Extract the (X, Y) coordinate from the center of the cell holding the provided text.  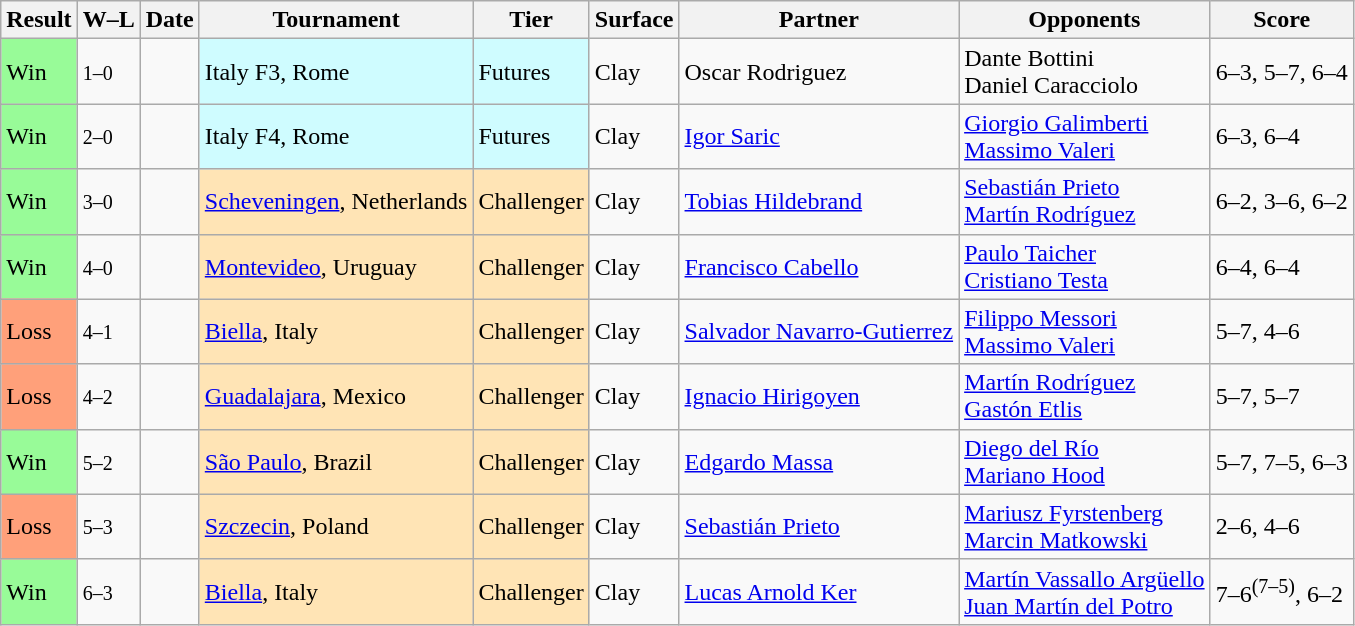
Tobias Hildebrand (819, 202)
Szczecin, Poland (336, 526)
Oscar Rodriguez (819, 72)
Mariusz Fyrstenberg Marcin Matkowski (1085, 526)
6–4, 6–4 (1282, 266)
Diego del Río Mariano Hood (1085, 462)
Sebastián Prieto Martín Rodríguez (1085, 202)
Date (170, 20)
6–2, 3–6, 6–2 (1282, 202)
Ignacio Hirigoyen (819, 396)
Lucas Arnold Ker (819, 592)
Italy F4, Rome (336, 136)
Giorgio Galimberti Massimo Valeri (1085, 136)
Partner (819, 20)
Dante Bottini Daniel Caracciolo (1085, 72)
Filippo Messori Massimo Valeri (1085, 332)
2–0 (108, 136)
5–7, 4–6 (1282, 332)
Opponents (1085, 20)
6–3 (108, 592)
Salvador Navarro-Gutierrez (819, 332)
5–7, 7–5, 6–3 (1282, 462)
1–0 (108, 72)
Montevideo, Uruguay (336, 266)
7–6(7–5), 6–2 (1282, 592)
4–0 (108, 266)
Martín Vassallo Argüello Juan Martín del Potro (1085, 592)
Tournament (336, 20)
Tier (531, 20)
4–1 (108, 332)
Surface (634, 20)
Igor Saric (819, 136)
São Paulo, Brazil (336, 462)
Scheveningen, Netherlands (336, 202)
2–6, 4–6 (1282, 526)
Result (39, 20)
6–3, 5–7, 6–4 (1282, 72)
Sebastián Prieto (819, 526)
4–2 (108, 396)
W–L (108, 20)
5–3 (108, 526)
3–0 (108, 202)
Score (1282, 20)
5–2 (108, 462)
5–7, 5–7 (1282, 396)
Paulo Taicher Cristiano Testa (1085, 266)
6–3, 6–4 (1282, 136)
Martín Rodríguez Gastón Etlis (1085, 396)
Francisco Cabello (819, 266)
Italy F3, Rome (336, 72)
Guadalajara, Mexico (336, 396)
Edgardo Massa (819, 462)
